Identify which cell holds the provided text, then report its (x, y) central coordinate. 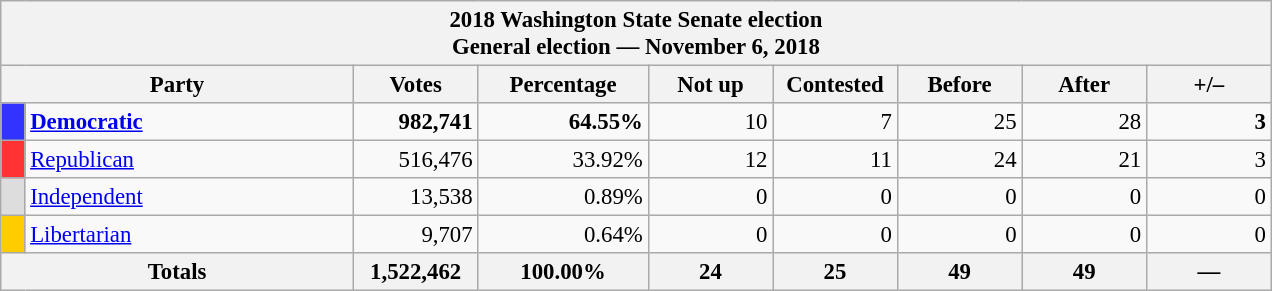
Votes (416, 85)
13,538 (416, 197)
64.55% (563, 122)
33.92% (563, 160)
Republican (189, 160)
7 (836, 122)
0.64% (563, 235)
Democratic (189, 122)
12 (710, 160)
Percentage (563, 85)
11 (836, 160)
24 (960, 160)
+/– (1208, 85)
After (1084, 85)
21 (1084, 160)
516,476 (416, 160)
Before (960, 85)
982,741 (416, 122)
25 (960, 122)
Party (178, 85)
Libertarian (189, 235)
0.89% (563, 197)
28 (1084, 122)
10 (710, 122)
Not up (710, 85)
Contested (836, 85)
9,707 (416, 235)
2018 Washington State Senate electionGeneral election — November 6, 2018 (636, 34)
Independent (189, 197)
